For the text-containing cell, return its midpoint in [x, y] coordinate format. 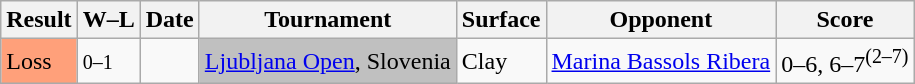
Tournament [328, 20]
Marina Bassols Ribera [661, 62]
Score [845, 20]
0–6, 6–7(2–7) [845, 62]
0–1 [108, 62]
Date [170, 20]
Opponent [661, 20]
Surface [501, 20]
Result [39, 20]
Clay [501, 62]
W–L [108, 20]
Loss [39, 62]
Ljubljana Open, Slovenia [328, 62]
